Scan for the cell matching the given text and deliver its (X, Y) coordinate at center. 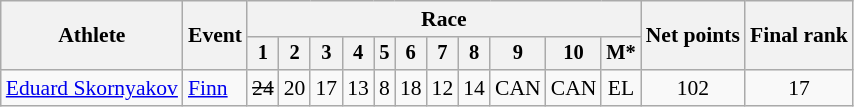
Final rank (799, 36)
Event (215, 36)
14 (474, 88)
Net points (693, 36)
5 (384, 54)
12 (443, 88)
Eduard Skornyakov (92, 88)
Finn (215, 88)
24 (263, 88)
20 (295, 88)
4 (358, 54)
M* (620, 54)
18 (411, 88)
EL (620, 88)
1 (263, 54)
9 (518, 54)
13 (358, 88)
Race (444, 19)
2 (295, 54)
10 (574, 54)
7 (443, 54)
Athlete (92, 36)
6 (411, 54)
3 (326, 54)
102 (693, 88)
